Return (x, y) of the center of cell containing provided text 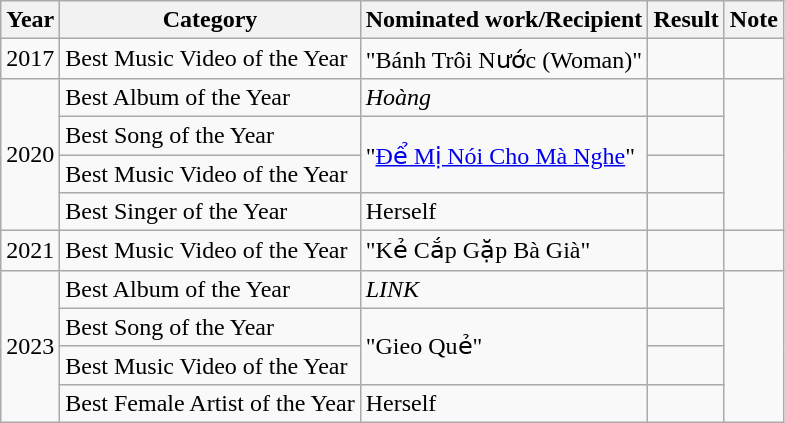
"Kẻ Cắp Gặp Bà Già" (504, 251)
"Gieo Quẻ" (504, 346)
Note (754, 20)
2023 (30, 346)
"Để Mị Nói Cho Mà Nghe" (504, 154)
Hoàng (504, 97)
2020 (30, 154)
2017 (30, 59)
Category (210, 20)
LINK (504, 289)
2021 (30, 251)
Best Female Artist of the Year (210, 403)
"Bánh Trôi Nước (Woman)" (504, 59)
Year (30, 20)
Result (686, 20)
Best Singer of the Year (210, 212)
Nominated work/Recipient (504, 20)
